Detect which cell encompasses the target text, then output its [x, y] center coordinate. 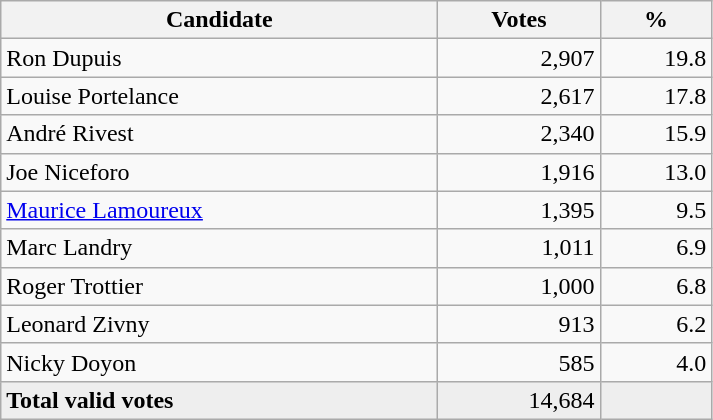
6.8 [656, 286]
1,011 [519, 248]
% [656, 20]
4.0 [656, 362]
Nicky Doyon [220, 362]
Marc Landry [220, 248]
Votes [519, 20]
6.2 [656, 324]
9.5 [656, 210]
2,340 [519, 134]
Leonard Zivny [220, 324]
1,000 [519, 286]
1,916 [519, 172]
14,684 [519, 400]
19.8 [656, 58]
6.9 [656, 248]
Roger Trottier [220, 286]
Maurice Lamoureux [220, 210]
15.9 [656, 134]
13.0 [656, 172]
Joe Niceforo [220, 172]
1,395 [519, 210]
Candidate [220, 20]
913 [519, 324]
Louise Portelance [220, 96]
585 [519, 362]
17.8 [656, 96]
Ron Dupuis [220, 58]
Total valid votes [220, 400]
André Rivest [220, 134]
2,907 [519, 58]
2,617 [519, 96]
